Return (X, Y) of the center of cell containing provided text 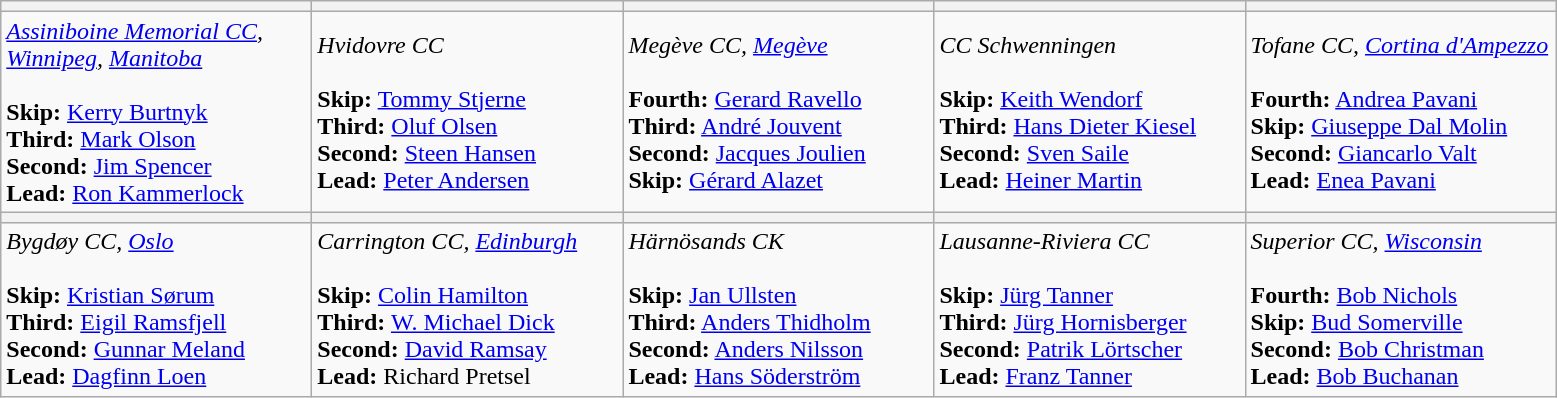
Hvidovre CCSkip: Tommy Stjerne Third: Oluf Olsen Second: Steen Hansen Lead: Peter Andersen (468, 112)
Härnösands CKSkip: Jan Ullsten Third: Anders Thidholm Second: Anders Nilsson Lead: Hans Söderström (778, 310)
Assiniboine Memorial CC, Winnipeg, ManitobaSkip: Kerry Burtnyk Third: Mark Olson Second: Jim Spencer Lead: Ron Kammerlock (156, 112)
Bygdøy CC, OsloSkip: Kristian Sørum Third: Eigil Ramsfjell Second: Gunnar Meland Lead: Dagfinn Loen (156, 310)
Lausanne-Riviera CCSkip: Jürg Tanner Third: Jürg Hornisberger Second: Patrik Lörtscher Lead: Franz Tanner (1090, 310)
Megève CC, MegèveFourth: Gerard Ravello Third: André Jouvent Second: Jacques Joulien Skip: Gérard Alazet (778, 112)
CC SchwenningenSkip: Keith Wendorf Third: Hans Dieter Kiesel Second: Sven Saile Lead: Heiner Martin (1090, 112)
Carrington CC, EdinburghSkip: Colin Hamilton Third: W. Michael Dick Second: David Ramsay Lead: Richard Pretsel (468, 310)
Tofane CC, Cortina d'AmpezzoFourth: Andrea Pavani Skip: Giuseppe Dal Molin Second: Giancarlo Valt Lead: Enea Pavani (1400, 112)
Superior CC, WisconsinFourth: Bob Nichols Skip: Bud Somerville Second: Bob Christman Lead: Bob Buchanan (1400, 310)
